Detect which cell encompasses the target text, then output its [X, Y] center coordinate. 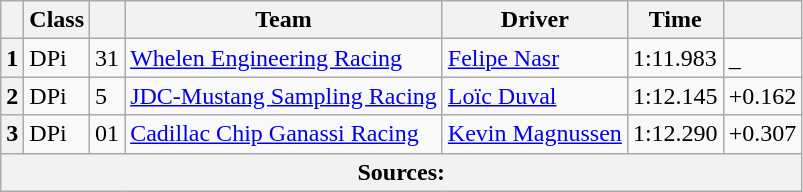
5 [108, 96]
1 [12, 58]
1:12.290 [675, 134]
Time [675, 20]
Kevin Magnussen [534, 134]
Whelen Engineering Racing [284, 58]
Felipe Nasr [534, 58]
Cadillac Chip Ganassi Racing [284, 134]
Class [57, 20]
+0.162 [762, 96]
2 [12, 96]
_ [762, 58]
JDC-Mustang Sampling Racing [284, 96]
3 [12, 134]
1:11.983 [675, 58]
31 [108, 58]
1:12.145 [675, 96]
+0.307 [762, 134]
Loïc Duval [534, 96]
Sources: [402, 172]
Driver [534, 20]
01 [108, 134]
Team [284, 20]
